From the cell containing the given text, extract its center point as [x, y] coordinate. 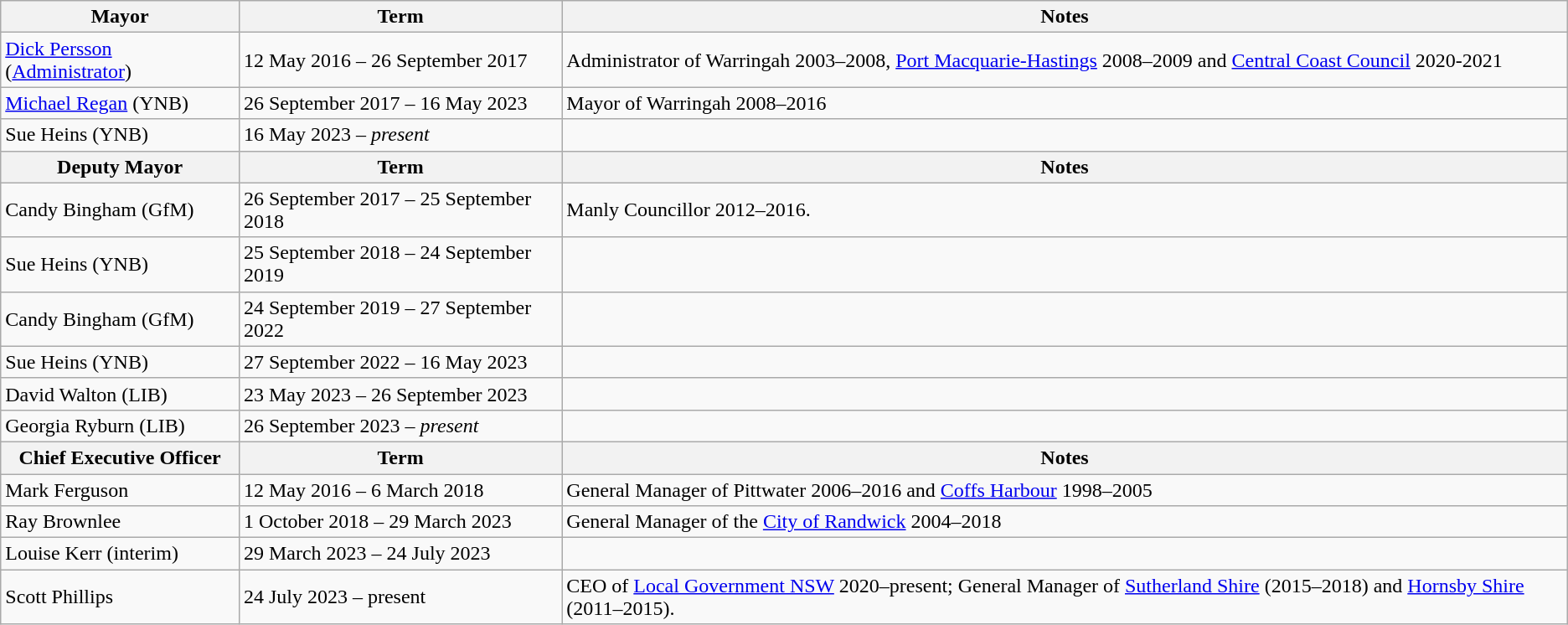
Dick Persson (Administrator) [121, 60]
24 July 2023 – present [400, 597]
Mark Ferguson [121, 490]
Scott Phillips [121, 597]
General Manager of Pittwater 2006–2016 and Coffs Harbour 1998–2005 [1065, 490]
Chief Executive Officer [121, 457]
26 September 2017 – 25 September 2018 [400, 209]
Michael Regan (YNB) [121, 103]
Louise Kerr (interim) [121, 554]
1 October 2018 – 29 March 2023 [400, 522]
Ray Brownlee [121, 522]
Mayor [121, 17]
16 May 2023 – present [400, 135]
24 September 2019 – 27 September 2022 [400, 318]
Deputy Mayor [121, 167]
12 May 2016 – 26 September 2017 [400, 60]
27 September 2022 – 16 May 2023 [400, 362]
29 March 2023 – 24 July 2023 [400, 554]
David Walton (LIB) [121, 394]
Manly Councillor 2012–2016. [1065, 209]
26 September 2017 – 16 May 2023 [400, 103]
26 September 2023 – present [400, 426]
Mayor of Warringah 2008–2016 [1065, 103]
Georgia Ryburn (LIB) [121, 426]
General Manager of the City of Randwick 2004–2018 [1065, 522]
12 May 2016 – 6 March 2018 [400, 490]
CEO of Local Government NSW 2020–present; General Manager of Sutherland Shire (2015–2018) and Hornsby Shire (2011–2015). [1065, 597]
25 September 2018 – 24 September 2019 [400, 265]
23 May 2023 – 26 September 2023 [400, 394]
Administrator of Warringah 2003–2008, Port Macquarie-Hastings 2008–2009 and Central Coast Council 2020-2021 [1065, 60]
